Extract the [X, Y] coordinate from the center of the cell holding the provided text.  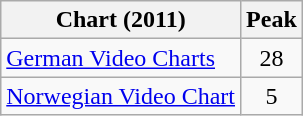
Peak [272, 20]
5 [272, 96]
German Video Charts [121, 58]
Norwegian Video Chart [121, 96]
28 [272, 58]
Chart (2011) [121, 20]
